Find where the given text appears and provide that cell's center as [X, Y] coordinate. 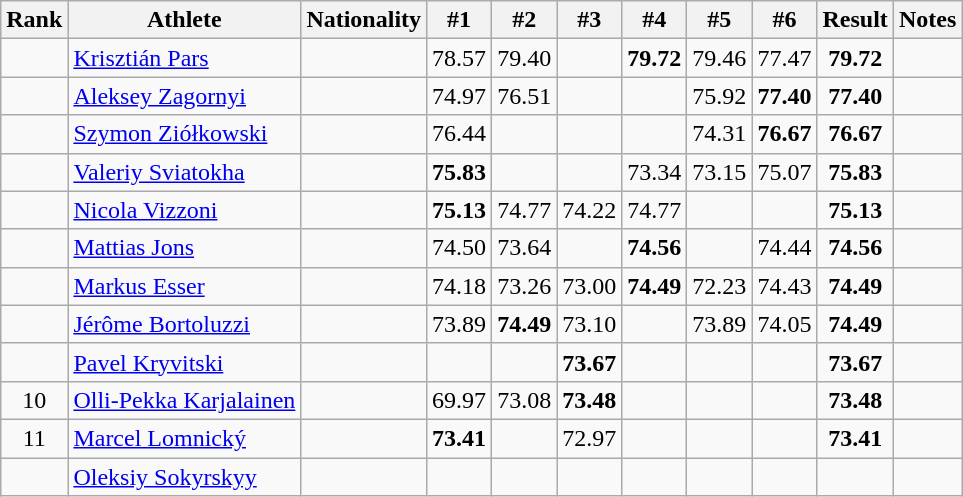
73.15 [720, 172]
73.08 [524, 400]
10 [34, 400]
Marcel Lomnický [184, 438]
72.97 [590, 438]
Notes [927, 20]
74.22 [590, 210]
74.44 [784, 248]
Nationality [364, 20]
Valeriy Sviatokha [184, 172]
Athlete [184, 20]
73.00 [590, 286]
73.26 [524, 286]
#4 [654, 20]
69.97 [460, 400]
73.10 [590, 324]
11 [34, 438]
74.97 [460, 96]
74.18 [460, 286]
#2 [524, 20]
79.46 [720, 58]
#6 [784, 20]
74.50 [460, 248]
72.23 [720, 286]
Rank [34, 20]
Nicola Vizzoni [184, 210]
77.47 [784, 58]
Olli-Pekka Karjalainen [184, 400]
74.05 [784, 324]
75.92 [720, 96]
Mattias Jons [184, 248]
Result [855, 20]
#1 [460, 20]
76.51 [524, 96]
Krisztián Pars [184, 58]
74.31 [720, 134]
Jérôme Bortoluzzi [184, 324]
#3 [590, 20]
Pavel Kryvitski [184, 362]
#5 [720, 20]
73.64 [524, 248]
74.43 [784, 286]
76.44 [460, 134]
79.40 [524, 58]
Oleksiy Sokyrskyy [184, 477]
Aleksey Zagornyi [184, 96]
75.07 [784, 172]
Szymon Ziółkowski [184, 134]
78.57 [460, 58]
73.34 [654, 172]
Markus Esser [184, 286]
